Extract the (x, y) coordinate from the center of the cell holding the provided text.  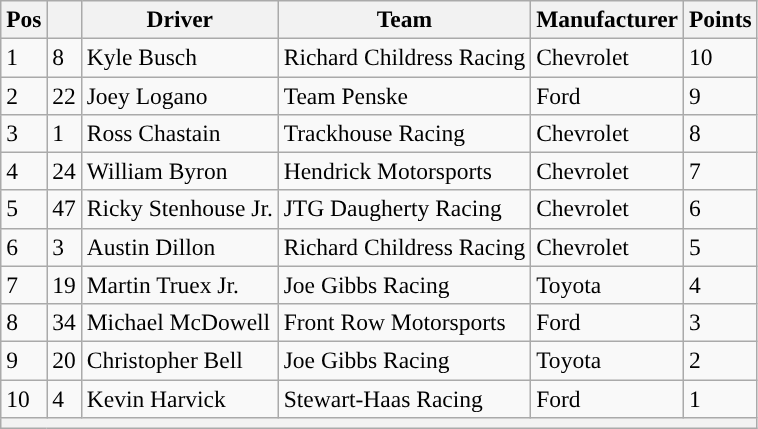
Kevin Harvick (180, 398)
34 (64, 322)
William Byron (180, 171)
Manufacturer (608, 19)
Kyle Busch (180, 57)
19 (64, 285)
Pos (24, 19)
Austin Dillon (180, 247)
Front Row Motorsports (404, 322)
Team Penske (404, 95)
22 (64, 95)
Hendrick Motorsports (404, 171)
Michael McDowell (180, 322)
Christopher Bell (180, 360)
JTG Daugherty Racing (404, 209)
Team (404, 19)
Joey Logano (180, 95)
Ricky Stenhouse Jr. (180, 209)
Driver (180, 19)
Stewart-Haas Racing (404, 398)
24 (64, 171)
Trackhouse Racing (404, 133)
20 (64, 360)
Ross Chastain (180, 133)
Martin Truex Jr. (180, 285)
47 (64, 209)
Points (720, 19)
